Locate the cell with the specified text and output its [X, Y] center coordinate. 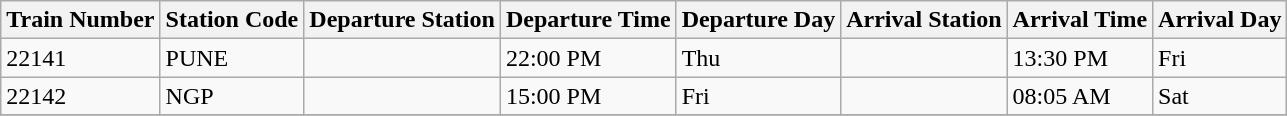
NGP [232, 96]
Sat [1220, 96]
13:30 PM [1080, 58]
08:05 AM [1080, 96]
22141 [80, 58]
Station Code [232, 20]
Departure Day [758, 20]
15:00 PM [588, 96]
Arrival Station [924, 20]
Arrival Day [1220, 20]
22142 [80, 96]
Thu [758, 58]
Arrival Time [1080, 20]
Train Number [80, 20]
Departure Time [588, 20]
Departure Station [402, 20]
22:00 PM [588, 58]
PUNE [232, 58]
